Pinpoint the cell where the given text exists, returning its (x, y) midpoint coordinate. 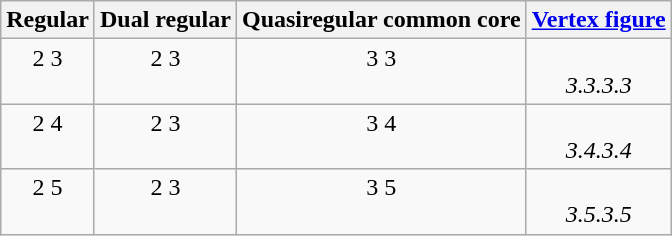
Vertex figure (598, 20)
Dual regular (165, 20)
Regular (48, 20)
2 5 (48, 202)
3 5 (381, 202)
Quasiregular common core (381, 20)
3 4 (381, 136)
3.5.3.5 (598, 202)
3 3 (381, 72)
3.3.3.3 (598, 72)
3.4.3.4 (598, 136)
2 4 (48, 136)
